Return [X, Y] of the center of cell containing provided text 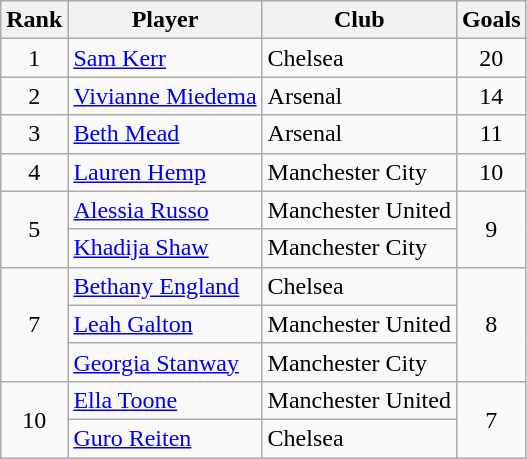
9 [491, 229]
Leah Galton [165, 324]
Lauren Hemp [165, 172]
20 [491, 58]
2 [34, 96]
Goals [491, 20]
Beth Mead [165, 134]
Khadija Shaw [165, 248]
Rank [34, 20]
Guro Reiten [165, 438]
Sam Kerr [165, 58]
Alessia Russo [165, 210]
4 [34, 172]
Ella Toone [165, 400]
8 [491, 324]
14 [491, 96]
Vivianne Miedema [165, 96]
5 [34, 229]
3 [34, 134]
Bethany England [165, 286]
Georgia Stanway [165, 362]
1 [34, 58]
11 [491, 134]
Club [359, 20]
Player [165, 20]
